For the text-containing cell, return its midpoint in (X, Y) coordinate format. 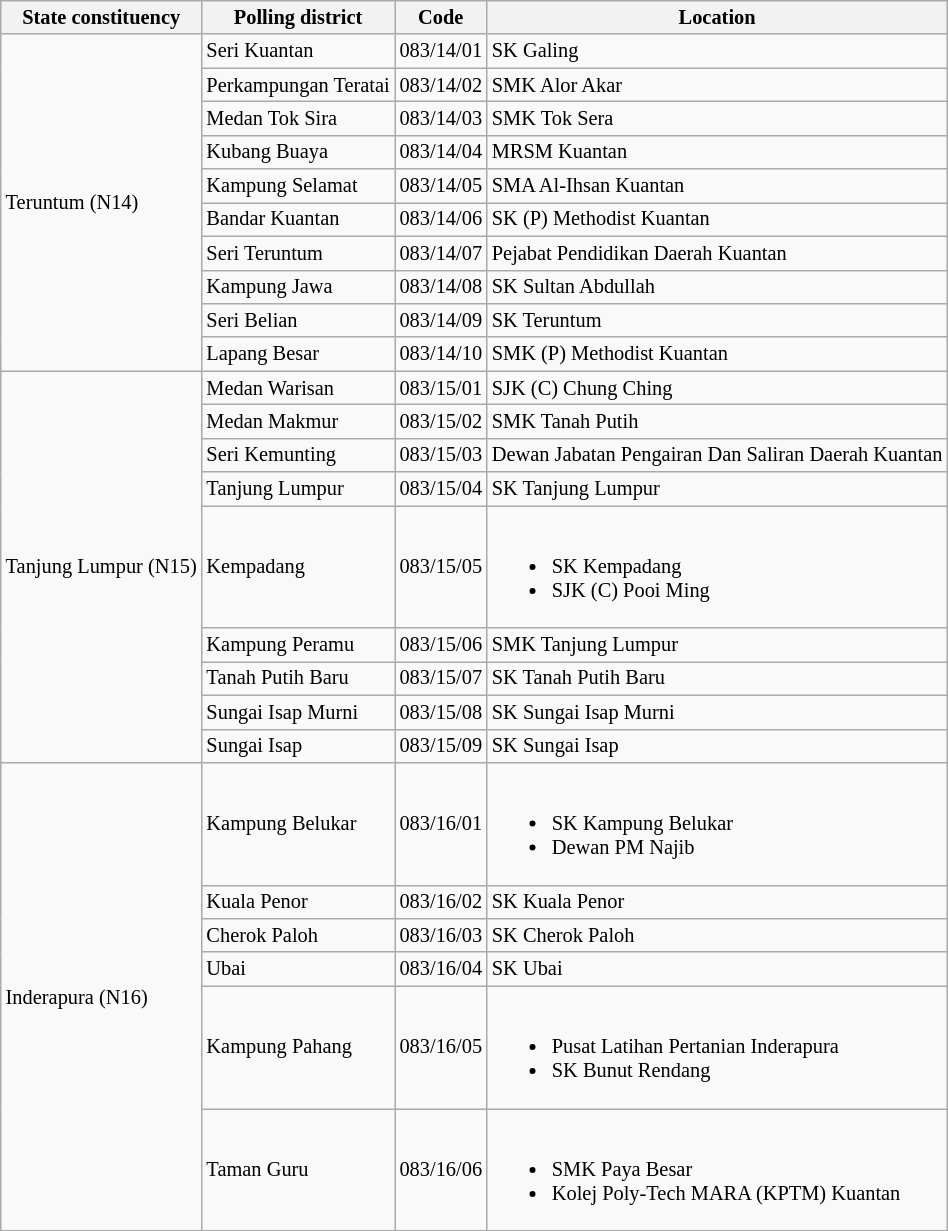
Medan Warisan (298, 388)
State constituency (102, 17)
Kubang Buaya (298, 152)
083/15/05 (441, 566)
SK Galing (717, 51)
083/14/09 (441, 320)
SMK (P) Methodist Kuantan (717, 354)
Teruntum (N14) (102, 202)
MRSM Kuantan (717, 152)
Pejabat Pendidikan Daerah Kuantan (717, 253)
Kempadang (298, 566)
SMK Paya BesarKolej Poly-Tech MARA (KPTM) Kuantan (717, 1169)
Code (441, 17)
Inderapura (N16) (102, 996)
083/16/04 (441, 969)
SK Kuala Penor (717, 902)
083/14/05 (441, 186)
Tanjung Lumpur (298, 489)
Bandar Kuantan (298, 219)
083/15/08 (441, 712)
Kampung Belukar (298, 823)
083/14/02 (441, 85)
Kampung Peramu (298, 645)
083/15/07 (441, 678)
Tanah Putih Baru (298, 678)
Kampung Selamat (298, 186)
SK Kampung BelukarDewan PM Najib (717, 823)
083/15/01 (441, 388)
083/16/01 (441, 823)
Pusat Latihan Pertanian InderapuraSK Bunut Rendang (717, 1047)
083/15/06 (441, 645)
083/15/02 (441, 421)
SK Sungai Isap Murni (717, 712)
SK Ubai (717, 969)
Medan Tok Sira (298, 118)
Kuala Penor (298, 902)
SMK Alor Akar (717, 85)
SK Sungai Isap (717, 746)
083/14/10 (441, 354)
SK Tanjung Lumpur (717, 489)
Sungai Isap (298, 746)
SK Sultan Abdullah (717, 287)
083/14/06 (441, 219)
Seri Kemunting (298, 455)
SK KempadangSJK (C) Pooi Ming (717, 566)
Polling district (298, 17)
083/14/01 (441, 51)
083/16/06 (441, 1169)
083/14/04 (441, 152)
083/16/02 (441, 902)
Cherok Paloh (298, 935)
083/16/05 (441, 1047)
Medan Makmur (298, 421)
083/14/03 (441, 118)
Dewan Jabatan Pengairan Dan Saliran Daerah Kuantan (717, 455)
SMK Tok Sera (717, 118)
083/14/07 (441, 253)
SMK Tanah Putih (717, 421)
Ubai (298, 969)
Seri Kuantan (298, 51)
Lapang Besar (298, 354)
SK Teruntum (717, 320)
Location (717, 17)
SMK Tanjung Lumpur (717, 645)
083/14/08 (441, 287)
SK Cherok Paloh (717, 935)
Taman Guru (298, 1169)
083/16/03 (441, 935)
Seri Belian (298, 320)
083/15/04 (441, 489)
083/15/03 (441, 455)
Tanjung Lumpur (N15) (102, 567)
Kampung Jawa (298, 287)
SJK (C) Chung Ching (717, 388)
SMA Al-Ihsan Kuantan (717, 186)
Perkampungan Teratai (298, 85)
Kampung Pahang (298, 1047)
SK Tanah Putih Baru (717, 678)
083/15/09 (441, 746)
SK (P) Methodist Kuantan (717, 219)
Seri Teruntum (298, 253)
Sungai Isap Murni (298, 712)
